For the text-containing cell, return its midpoint in (X, Y) coordinate format. 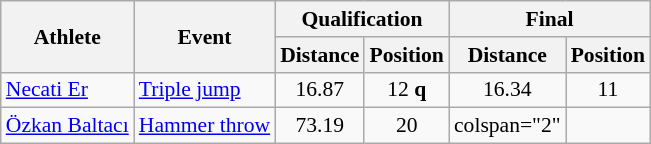
16.87 (320, 90)
Athlete (68, 36)
Event (204, 36)
16.34 (508, 90)
73.19 (320, 126)
Final (550, 19)
Özkan Baltacı (68, 126)
Qualification (362, 19)
20 (406, 126)
Triple jump (204, 90)
colspan="2" (508, 126)
11 (608, 90)
Necati Er (68, 90)
Hammer throw (204, 126)
12 q (406, 90)
